Pinpoint the cell where the given text exists, returning its [x, y] midpoint coordinate. 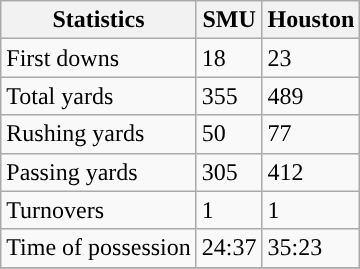
412 [311, 172]
305 [229, 172]
Time of possession [99, 248]
Passing yards [99, 172]
24:37 [229, 248]
489 [311, 96]
35:23 [311, 248]
Statistics [99, 20]
Total yards [99, 96]
77 [311, 134]
355 [229, 96]
Turnovers [99, 210]
50 [229, 134]
SMU [229, 20]
Rushing yards [99, 134]
Houston [311, 20]
18 [229, 58]
First downs [99, 58]
23 [311, 58]
